Return [x, y] of the center of cell containing provided text 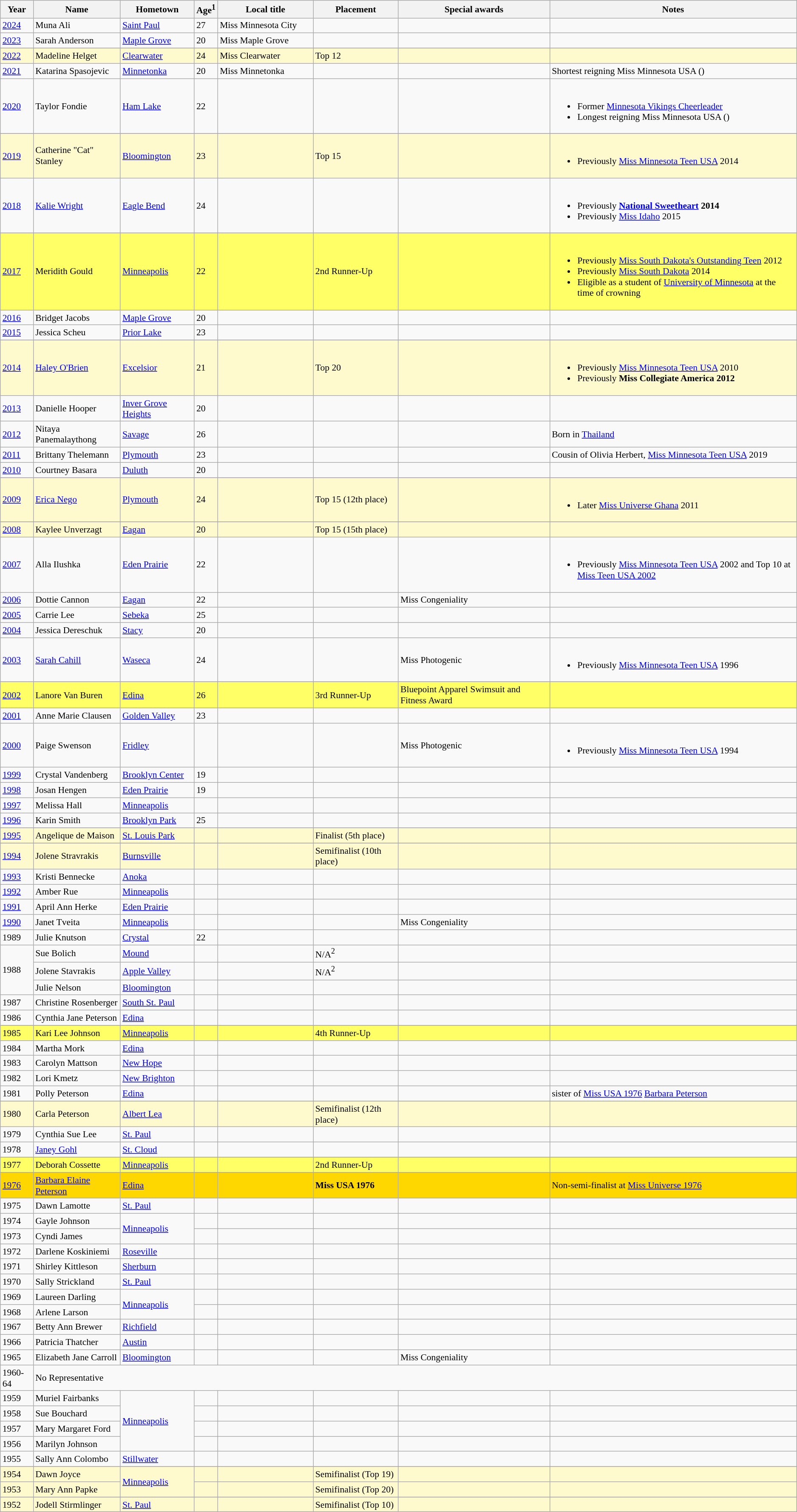
No Representative [415, 1378]
Sue Bouchard [77, 1414]
Top 15 [356, 156]
1982 [17, 1079]
Meridith Gould [77, 272]
Top 12 [356, 56]
Finalist (5th place) [356, 836]
Albert Lea [157, 1114]
Miss Clearwater [265, 56]
Sally Strickland [77, 1282]
1975 [17, 1206]
Sebeka [157, 615]
Born in Thailand [673, 434]
2022 [17, 56]
Sally Ann Colombo [77, 1459]
1991 [17, 907]
Previously Miss Minnesota Teen USA 2014 [673, 156]
Kristi Bennecke [77, 877]
2001 [17, 716]
Janet Tveita [77, 922]
Polly Peterson [77, 1094]
1999 [17, 775]
Cyndi James [77, 1237]
Local title [265, 9]
2019 [17, 156]
Anne Marie Clausen [77, 716]
Courtney Basara [77, 470]
Mary Margaret Ford [77, 1429]
Taylor Fondie [77, 106]
1985 [17, 1033]
Karin Smith [77, 821]
3rd Runner-Up [356, 695]
Mary Ann Papke [77, 1489]
Lori Kmetz [77, 1079]
1973 [17, 1237]
sister of Miss USA 1976 Barbara Peterson [673, 1094]
South St. Paul [157, 1003]
1993 [17, 877]
Richfield [157, 1327]
Kari Lee Johnson [77, 1033]
Brooklyn Center [157, 775]
New Hope [157, 1063]
Miss Maple Grove [265, 41]
Kaylee Unverzagt [77, 529]
Brittany Thelemann [77, 455]
2023 [17, 41]
1984 [17, 1048]
Ham Lake [157, 106]
Muriel Fairbanks [77, 1399]
Excelsior [157, 368]
Muna Ali [77, 25]
1997 [17, 805]
2003 [17, 660]
21 [206, 368]
New Brighton [157, 1079]
Previously Miss Minnesota Teen USA 2010Previously Miss Collegiate America 2012 [673, 368]
Year [17, 9]
Alla Ilushka [77, 565]
2004 [17, 630]
Fridley [157, 745]
Patricia Thatcher [77, 1342]
Golden Valley [157, 716]
2014 [17, 368]
Previously Miss Minnesota Teen USA 1994 [673, 745]
Marilyn Johnson [77, 1444]
Eagle Bend [157, 206]
1992 [17, 892]
Madeline Helget [77, 56]
Later Miss Universe Ghana 2011 [673, 500]
Julie Nelson [77, 988]
Saint Paul [157, 25]
Burnsville [157, 856]
2017 [17, 272]
2002 [17, 695]
Apple Valley [157, 971]
Savage [157, 434]
Top 15 (12th place) [356, 500]
1966 [17, 1342]
Cousin of Olivia Herbert, Miss Minnesota Teen USA 2019 [673, 455]
Erica Nego [77, 500]
2000 [17, 745]
1986 [17, 1018]
Former Minnesota Vikings CheerleaderLongest reigning Miss Minnesota USA () [673, 106]
Paige Swenson [77, 745]
1980 [17, 1114]
1970 [17, 1282]
Gayle Johnson [77, 1221]
Kalie Wright [77, 206]
Roseville [157, 1252]
Semifinalist (10th place) [356, 856]
Anoka [157, 877]
Notes [673, 9]
Semifinalist (12th place) [356, 1114]
1967 [17, 1327]
2018 [17, 206]
1972 [17, 1252]
Stillwater [157, 1459]
Sarah Anderson [77, 41]
Brooklyn Park [157, 821]
1987 [17, 1003]
Danielle Hooper [77, 409]
1990 [17, 922]
Jolene Stavrakis [77, 971]
Carrie Lee [77, 615]
Cynthia Jane Peterson [77, 1018]
Miss Minnetonka [265, 71]
Martha Mork [77, 1048]
Elizabeth Jane Carroll [77, 1358]
Previously National Sweetheart 2014Previously Miss Idaho 2015 [673, 206]
Deborah Cossette [77, 1165]
Previously Miss Minnesota Teen USA 2002 and Top 10 at Miss Teen USA 2002 [673, 565]
Lanore Van Buren [77, 695]
Minnetonka [157, 71]
Katarina Spasojevic [77, 71]
1965 [17, 1358]
Duluth [157, 470]
Sarah Cahill [77, 660]
Sherburn [157, 1267]
27 [206, 25]
1953 [17, 1489]
2011 [17, 455]
Amber Rue [77, 892]
2020 [17, 106]
Dawn Joyce [77, 1474]
2006 [17, 600]
Cynthia Sue Lee [77, 1135]
1960-64 [17, 1378]
Clearwater [157, 56]
1956 [17, 1444]
2009 [17, 500]
2021 [17, 71]
1977 [17, 1165]
1954 [17, 1474]
1976 [17, 1186]
Semifinalist (Top 19) [356, 1474]
1981 [17, 1094]
Top 20 [356, 368]
Hometown [157, 9]
Stacy [157, 630]
Jessica Scheu [77, 333]
Bluepoint Apparel Swimsuit and Fitness Award [474, 695]
Melissa Hall [77, 805]
Darlene Koskiniemi [77, 1252]
1968 [17, 1312]
1974 [17, 1221]
Betty Ann Brewer [77, 1327]
2005 [17, 615]
Julie Knutson [77, 937]
1958 [17, 1414]
Semifinalist (Top 20) [356, 1489]
Shortest reigning Miss Minnesota USA () [673, 71]
Miss USA 1976 [356, 1186]
Special awards [474, 9]
Bridget Jacobs [77, 318]
Carla Peterson [77, 1114]
Jolene Stravrakis [77, 856]
Placement [356, 9]
Catherine "Cat" Stanley [77, 156]
1955 [17, 1459]
1979 [17, 1135]
1983 [17, 1063]
Crystal Vandenberg [77, 775]
Miss Minnesota City [265, 25]
Arlene Larson [77, 1312]
2010 [17, 470]
Jessica Dereschuk [77, 630]
1988 [17, 970]
1989 [17, 937]
2016 [17, 318]
2013 [17, 409]
4th Runner-Up [356, 1033]
Waseca [157, 660]
Angelique de Maison [77, 836]
Nitaya Panemalaythong [77, 434]
1969 [17, 1297]
Previously Miss Minnesota Teen USA 1996 [673, 660]
St. Louis Park [157, 836]
1978 [17, 1150]
1998 [17, 790]
Dottie Cannon [77, 600]
1959 [17, 1399]
2008 [17, 529]
Shirley Kittleson [77, 1267]
2012 [17, 434]
1957 [17, 1429]
2007 [17, 565]
Josan Hengen [77, 790]
Inver Grove Heights [157, 409]
Top 15 (15th place) [356, 529]
Laureen Darling [77, 1297]
2015 [17, 333]
Prior Lake [157, 333]
1996 [17, 821]
Age1 [206, 9]
Janey Gohl [77, 1150]
Sue Bolich [77, 954]
Haley O'Brien [77, 368]
2024 [17, 25]
Austin [157, 1342]
1995 [17, 836]
Mound [157, 954]
Carolyn Mattson [77, 1063]
Dawn Lamotte [77, 1206]
Christine Rosenberger [77, 1003]
Crystal [157, 937]
Non-semi-finalist at Miss Universe 1976 [673, 1186]
1994 [17, 856]
1971 [17, 1267]
Name [77, 9]
Barbara Elaine Peterson [77, 1186]
April Ann Herke [77, 907]
St. Cloud [157, 1150]
